Find where the given text appears and provide that cell's center as (X, Y) coordinate. 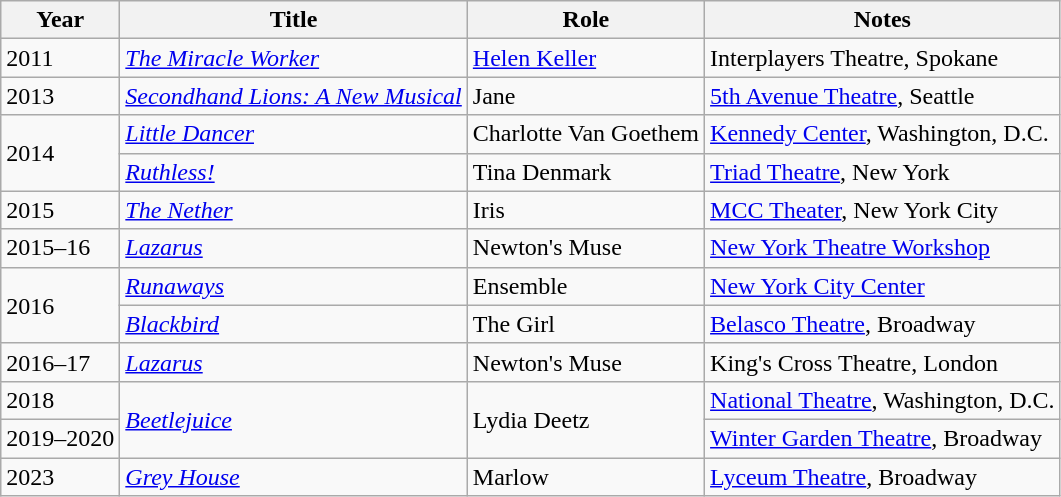
Ruthless! (294, 172)
Triad Theatre, New York (883, 172)
Year (60, 20)
Lydia Deetz (586, 419)
2023 (60, 477)
New York Theatre Workshop (883, 248)
2016–17 (60, 362)
2019–2020 (60, 438)
2011 (60, 58)
Jane (586, 96)
Lyceum Theatre, Broadway (883, 477)
2016 (60, 305)
Beetlejuice (294, 419)
5th Avenue Theatre, Seattle (883, 96)
New York City Center (883, 286)
Ensemble (586, 286)
National Theatre, Washington, D.C. (883, 400)
King's Cross Theatre, London (883, 362)
2014 (60, 153)
2015–16 (60, 248)
Title (294, 20)
Kennedy Center, Washington, D.C. (883, 134)
Grey House (294, 477)
2018 (60, 400)
MCC Theater, New York City (883, 210)
Secondhand Lions: A New Musical (294, 96)
The Miracle Worker (294, 58)
Tina Denmark (586, 172)
Notes (883, 20)
Helen Keller (586, 58)
Belasco Theatre, Broadway (883, 324)
Blackbird (294, 324)
Runaways (294, 286)
2015 (60, 210)
Interplayers Theatre, Spokane (883, 58)
2013 (60, 96)
The Girl (586, 324)
Marlow (586, 477)
Role (586, 20)
Iris (586, 210)
Little Dancer (294, 134)
Winter Garden Theatre, Broadway (883, 438)
The Nether (294, 210)
Charlotte Van Goethem (586, 134)
